Pinpoint the cell where the given text exists, returning its (X, Y) midpoint coordinate. 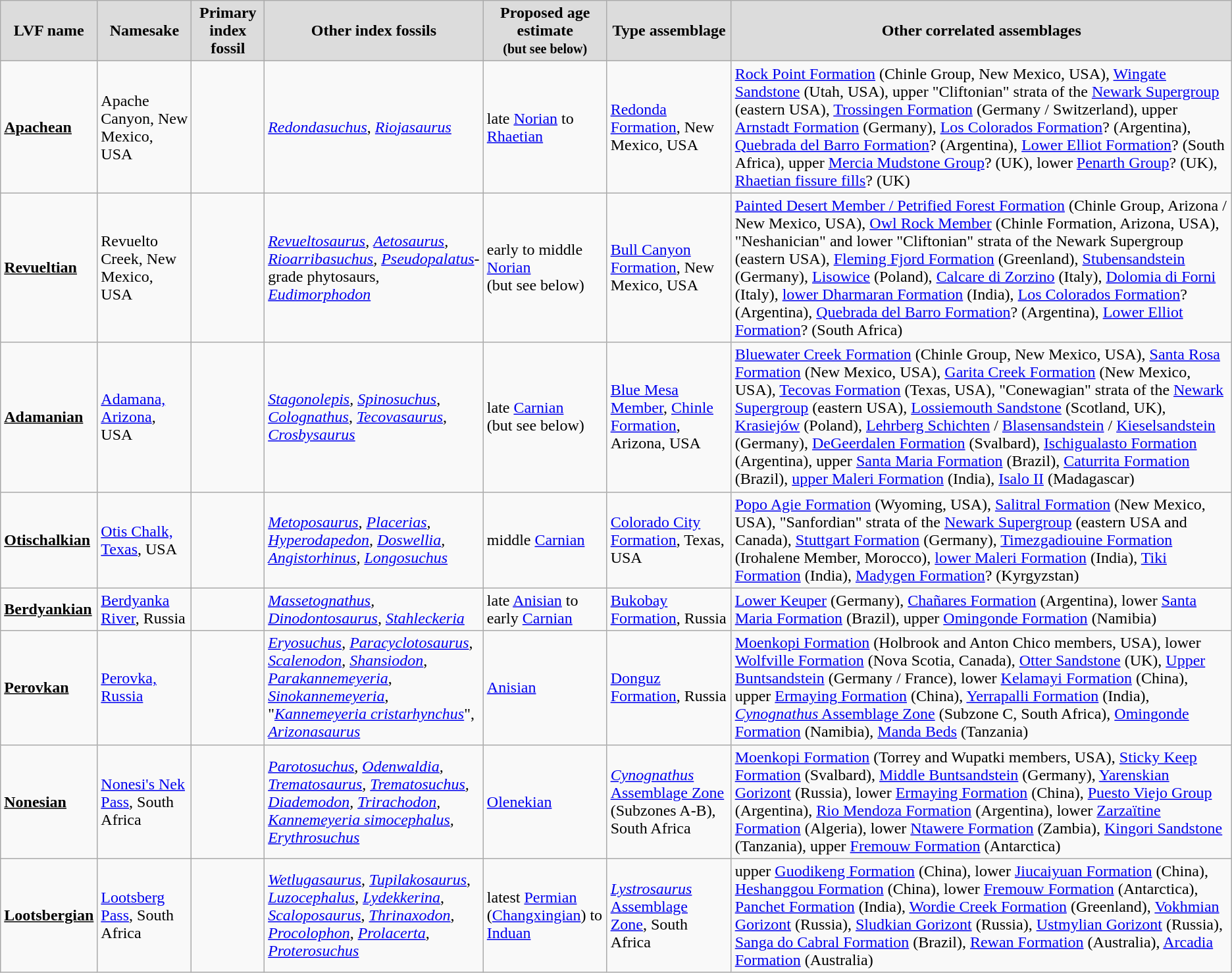
Namesake (145, 31)
Adamanian (49, 417)
Proposed age estimate(but see below) (545, 31)
Stagonolepis, Spinosuchus, Colognathus, Tecovasaurus, Crosbysaurus (374, 417)
Wetlugasaurus, Tupilakosaurus, Luzocephalus, Lydekkerina, Scaloposaurus, Thrinaxodon, Procolophon, Prolacerta, Proterosuchus (374, 915)
Type assemblage (669, 31)
Otis Chalk, Texas, USA (145, 540)
Adamana, Arizona, USA (145, 417)
Revueltian (49, 267)
Olenekian (545, 802)
Redondasuchus, Riojasaurus (374, 127)
Apache Canyon, New Mexico, USA (145, 127)
Apachean (49, 127)
latest Permian (Changxingian) to Induan (545, 915)
Massetognathus, Dinodontosaurus, Stahleckeria (374, 610)
Nonesi's Nek Pass, South Africa (145, 802)
Blue Mesa Member, Chinle Formation, Arizona, USA (669, 417)
Donguz Formation, Russia (669, 687)
Primary index fossil (228, 31)
Lootsbergian (49, 915)
late Anisian to early Carnian (545, 610)
LVF name (49, 31)
Berdyankian (49, 610)
Anisian (545, 687)
Other index fossils (374, 31)
Metoposaurus, Placerias, Hyperodapedon, Doswellia, Angistorhinus, Longosuchus (374, 540)
Lystrosaurus Assemblage Zone, South Africa (669, 915)
Bull Canyon Formation, New Mexico, USA (669, 267)
late Carnian(but see below) (545, 417)
late Norian to Rhaetian (545, 127)
Lootsberg Pass, South Africa (145, 915)
Revueltosaurus, Aetosaurus, Rioarribasuchus, Pseudopalatus-grade phytosaurs, Eudimorphodon (374, 267)
Revuelto Creek, New Mexico, USA (145, 267)
Otischalkian (49, 540)
Cynognathus Assemblage Zone (Subzones A-B), South Africa (669, 802)
Eryosuchus, Paracyclotosaurus, Scalenodon, Shansiodon, Parakannemeyeria, Sinokannemeyeria, "Kannemeyeria cristarhynchus", Arizonasaurus (374, 687)
Perovkan (49, 687)
Parotosuchus, Odenwaldia, Trematosaurus, Trematosuchus, Diademodon, Trirachodon, Kannemeyeria simocephalus, Erythrosuchus (374, 802)
Redonda Formation, New Mexico, USA (669, 127)
Perovka, Russia (145, 687)
early to middle Norian(but see below) (545, 267)
Berdyanka River, Russia (145, 610)
Colorado City Formation, Texas, USA (669, 540)
middle Carnian (545, 540)
Lower Keuper (Germany), Chañares Formation (Argentina), lower Santa Maria Formation (Brazil), upper Omingonde Formation (Namibia) (981, 610)
Nonesian (49, 802)
Bukobay Formation, Russia (669, 610)
Other correlated assemblages (981, 31)
